Detect which cell encompasses the target text, then output its [X, Y] center coordinate. 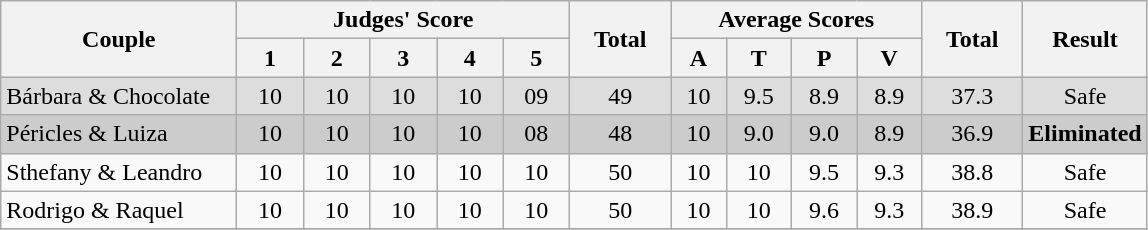
Result [1085, 39]
P [824, 58]
Rodrigo & Raquel [119, 210]
37.3 [972, 96]
Bárbara & Chocolate [119, 96]
V [890, 58]
4 [470, 58]
36.9 [972, 134]
48 [620, 134]
A [699, 58]
5 [536, 58]
49 [620, 96]
Judges' Score [404, 20]
Péricles & Luiza [119, 134]
38.8 [972, 172]
Sthefany & Leandro [119, 172]
9.6 [824, 210]
08 [536, 134]
Couple [119, 39]
09 [536, 96]
1 [270, 58]
2 [336, 58]
3 [404, 58]
38.9 [972, 210]
T [758, 58]
Eliminated [1085, 134]
Average Scores [796, 20]
